Locate the cell with the specified text and output its [X, Y] center coordinate. 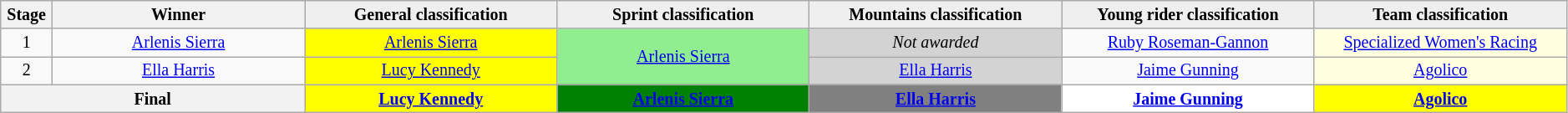
General classification [431, 15]
1 [27, 44]
Final [153, 99]
Sprint classification [683, 15]
Ruby Roseman-Gannon [1188, 44]
Winner [179, 15]
Young rider classification [1188, 15]
2 [27, 70]
Specialized Women's Racing [1440, 44]
Mountains classification [936, 15]
Not awarded [936, 44]
Stage [27, 15]
Team classification [1440, 15]
